Detect which cell encompasses the target text, then output its (x, y) center coordinate. 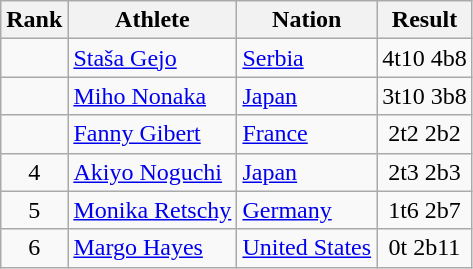
France (307, 134)
4t10 4b8 (425, 58)
Margo Hayes (152, 248)
1t6 2b7 (425, 210)
6 (34, 248)
Akiyo Noguchi (152, 172)
Athlete (152, 20)
Rank (34, 20)
2t2 2b2 (425, 134)
Fanny Gibert (152, 134)
Monika Retschy (152, 210)
3t10 3b8 (425, 96)
0t 2b11 (425, 248)
5 (34, 210)
2t3 2b3 (425, 172)
Nation (307, 20)
Staša Gejo (152, 58)
Miho Nonaka (152, 96)
Germany (307, 210)
4 (34, 172)
Result (425, 20)
United States (307, 248)
Serbia (307, 58)
